Extract the [X, Y] coordinate from the center of the cell holding the provided text.  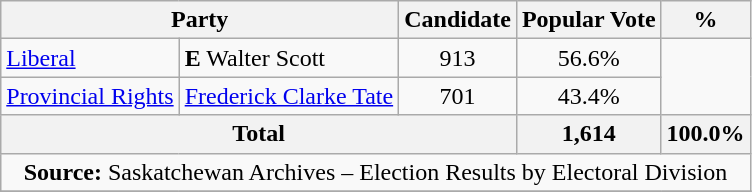
Liberal [90, 58]
701 [458, 96]
Frederick Clarke Tate [289, 96]
913 [458, 58]
Candidate [458, 20]
Popular Vote [588, 20]
E Walter Scott [289, 58]
Source: Saskatchewan Archives – Election Results by Electoral Division [376, 172]
Total [259, 134]
43.4% [588, 96]
100.0% [706, 134]
Party [200, 20]
Provincial Rights [90, 96]
1,614 [588, 134]
% [706, 20]
56.6% [588, 58]
